Detect which cell encompasses the target text, then output its (X, Y) center coordinate. 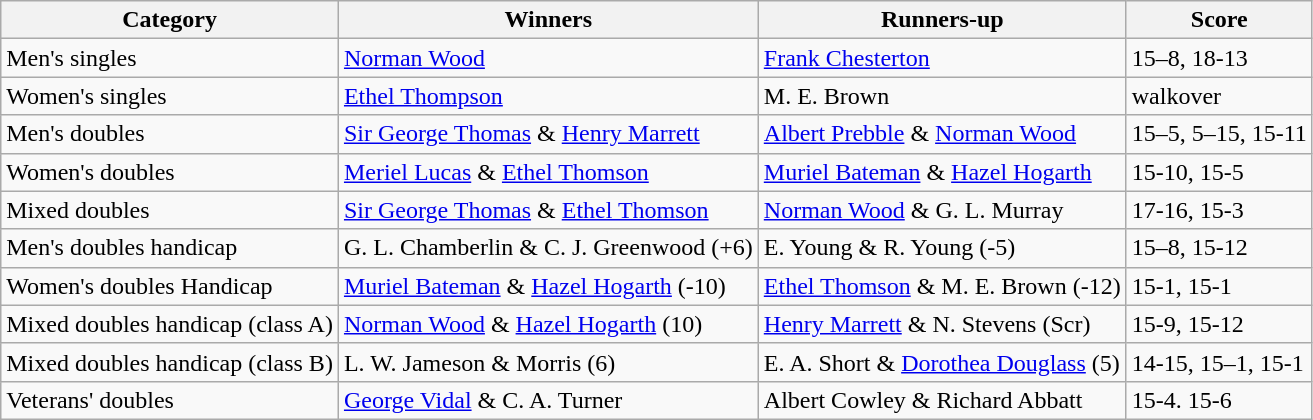
Albert Cowley & Richard Abbatt (942, 400)
15–5, 5–15, 15-11 (1219, 134)
Men's doubles handicap (170, 248)
Norman Wood (548, 58)
Sir George Thomas & Ethel Thomson (548, 210)
George Vidal & C. A. Turner (548, 400)
Men's singles (170, 58)
Norman Wood & G. L. Murray (942, 210)
Veterans' doubles (170, 400)
M. E. Brown (942, 96)
15-4. 15-6 (1219, 400)
walkover (1219, 96)
Women's doubles (170, 172)
Mixed doubles handicap (class B) (170, 362)
Ethel Thomson & M. E. Brown (-12) (942, 286)
17-16, 15-3 (1219, 210)
Mixed doubles handicap (class A) (170, 324)
Muriel Bateman & Hazel Hogarth (-10) (548, 286)
Sir George Thomas & Henry Marrett (548, 134)
15-1, 15-1 (1219, 286)
L. W. Jameson & Morris (6) (548, 362)
Winners (548, 20)
15-10, 15-5 (1219, 172)
15-9, 15-12 (1219, 324)
Ethel Thompson (548, 96)
Meriel Lucas & Ethel Thomson (548, 172)
Norman Wood & Hazel Hogarth (10) (548, 324)
E. A. Short & Dorothea Douglass (5) (942, 362)
Frank Chesterton (942, 58)
Runners-up (942, 20)
E. Young & R. Young (-5) (942, 248)
Muriel Bateman & Hazel Hogarth (942, 172)
G. L. Chamberlin & C. J. Greenwood (+6) (548, 248)
Women's singles (170, 96)
14-15, 15–1, 15-1 (1219, 362)
Women's doubles Handicap (170, 286)
Men's doubles (170, 134)
15–8, 18-13 (1219, 58)
Score (1219, 20)
Category (170, 20)
15–8, 15-12 (1219, 248)
Mixed doubles (170, 210)
Henry Marrett & N. Stevens (Scr) (942, 324)
Albert Prebble & Norman Wood (942, 134)
